Determine the (X, Y) coordinate at the center of the cell enclosing the given text.  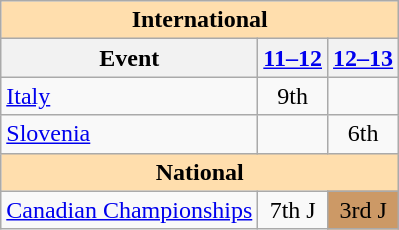
12–13 (364, 58)
6th (364, 134)
International (200, 20)
9th (293, 96)
Italy (130, 96)
7th J (293, 210)
3rd J (364, 210)
11–12 (293, 58)
Event (130, 58)
National (200, 172)
Canadian Championships (130, 210)
Slovenia (130, 134)
